Search for the cell housing the specified text and yield its [X, Y] center coordinate. 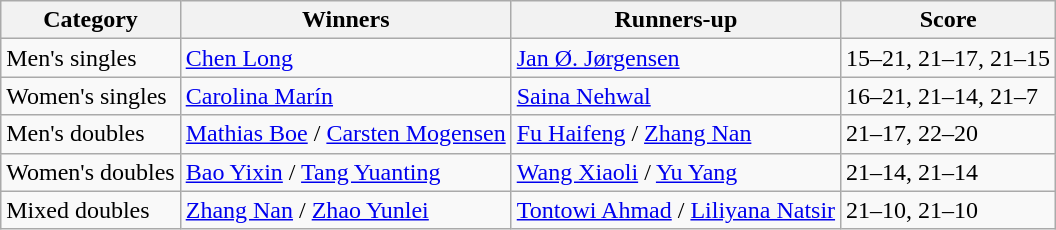
Chen Long [346, 58]
15–21, 21–17, 21–15 [948, 58]
21–14, 21–14 [948, 172]
21–10, 21–10 [948, 210]
Women's singles [90, 96]
Bao Yixin / Tang Yuanting [346, 172]
Winners [346, 20]
Tontowi Ahmad / Liliyana Natsir [676, 210]
Saina Nehwal [676, 96]
Carolina Marín [346, 96]
Men's singles [90, 58]
16–21, 21–14, 21–7 [948, 96]
Jan Ø. Jørgensen [676, 58]
Mixed doubles [90, 210]
Runners-up [676, 20]
Women's doubles [90, 172]
Mathias Boe / Carsten Mogensen [346, 134]
Zhang Nan / Zhao Yunlei [346, 210]
Fu Haifeng / Zhang Nan [676, 134]
21–17, 22–20 [948, 134]
Category [90, 20]
Men's doubles [90, 134]
Wang Xiaoli / Yu Yang [676, 172]
Score [948, 20]
